Return the [x, y] coordinate for the center point of the cell that contains the specified text.  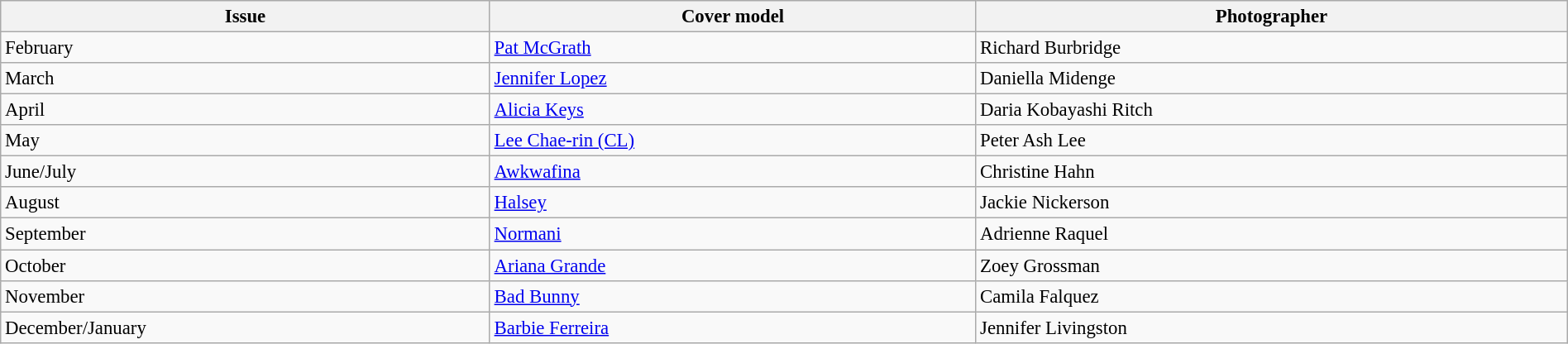
Bad Bunny [733, 296]
Ariana Grande [733, 265]
Camila Falquez [1272, 296]
March [246, 79]
Adrienne Raquel [1272, 234]
August [246, 203]
Jennifer Lopez [733, 79]
February [246, 48]
November [246, 296]
Halsey [733, 203]
April [246, 110]
Cover model [733, 17]
Daria Kobayashi Ritch [1272, 110]
Jennifer Livingston [1272, 327]
Issue [246, 17]
Richard Burbridge [1272, 48]
Photographer [1272, 17]
Zoey Grossman [1272, 265]
Barbie Ferreira [733, 327]
June/July [246, 172]
May [246, 141]
Pat McGrath [733, 48]
Lee Chae-rin (CL) [733, 141]
Christine Hahn [1272, 172]
September [246, 234]
Awkwafina [733, 172]
December/January [246, 327]
October [246, 265]
Alicia Keys [733, 110]
Daniella Midenge [1272, 79]
Jackie Nickerson [1272, 203]
Normani [733, 234]
Peter Ash Lee [1272, 141]
